Search for the cell housing the specified text and yield its (x, y) center coordinate. 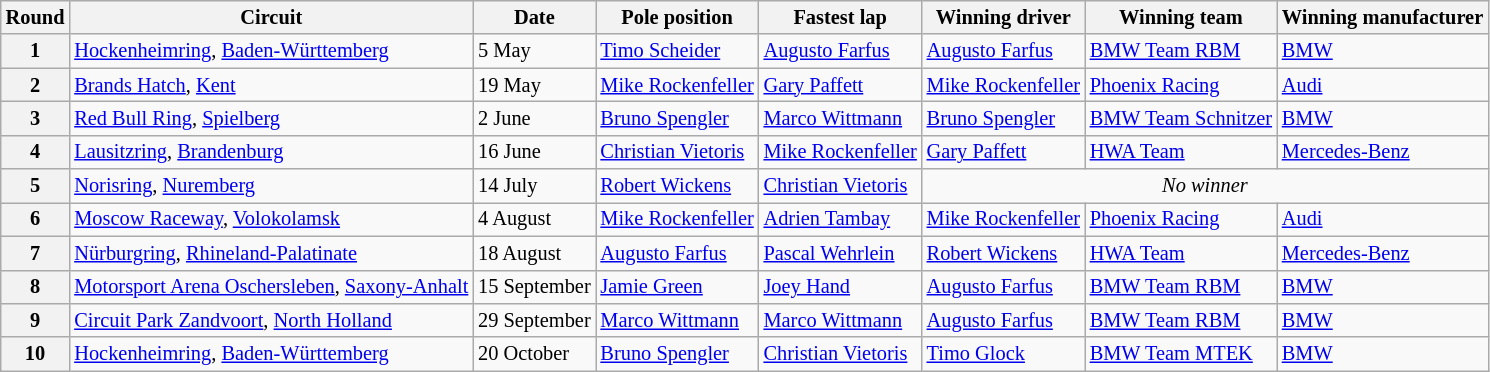
19 May (534, 85)
Nürburgring, Rhineland-Palatinate (271, 253)
No winner (1205, 186)
BMW Team MTEK (1181, 354)
Fastest lap (840, 17)
16 June (534, 152)
Winning driver (1004, 17)
3 (36, 118)
18 August (534, 253)
Circuit Park Zandvoort, North Holland (271, 320)
20 October (534, 354)
29 September (534, 320)
Jamie Green (678, 287)
Pascal Wehrlein (840, 253)
Pole position (678, 17)
8 (36, 287)
Timo Scheider (678, 51)
Winning manufacturer (1382, 17)
4 (36, 152)
15 September (534, 287)
Brands Hatch, Kent (271, 85)
Motorsport Arena Oschersleben, Saxony-Anhalt (271, 287)
7 (36, 253)
Winning team (1181, 17)
4 August (534, 219)
14 July (534, 186)
10 (36, 354)
BMW Team Schnitzer (1181, 118)
Round (36, 17)
Red Bull Ring, Spielberg (271, 118)
Moscow Raceway, Volokolamsk (271, 219)
9 (36, 320)
5 May (534, 51)
Norisring, Nuremberg (271, 186)
Lausitzring, Brandenburg (271, 152)
Joey Hand (840, 287)
6 (36, 219)
Adrien Tambay (840, 219)
Date (534, 17)
1 (36, 51)
2 June (534, 118)
Circuit (271, 17)
2 (36, 85)
Timo Glock (1004, 354)
5 (36, 186)
